Scan for the cell matching the given text and deliver its [X, Y] coordinate at center. 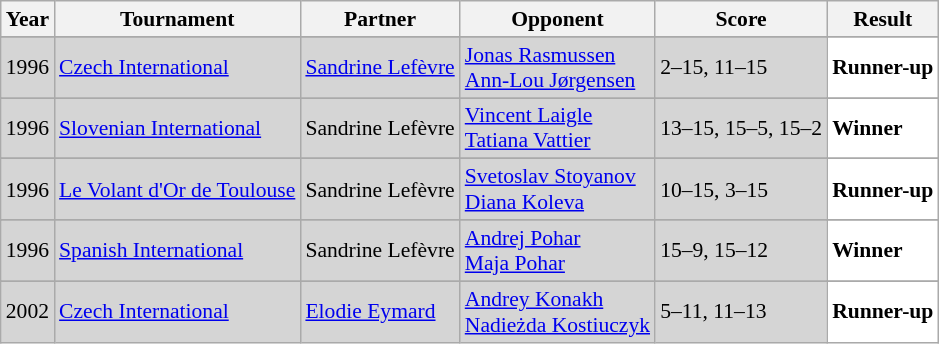
Jonas Rasmussen Ann-Lou Jørgensen [558, 68]
Result [882, 19]
Vincent Laigle Tatiana Vattier [558, 128]
Spanish International [177, 250]
Tournament [177, 19]
Elodie Eymard [380, 312]
Slovenian International [177, 128]
Score [741, 19]
Andrej Pohar Maja Pohar [558, 250]
5–11, 11–13 [741, 312]
Andrey Konakh Nadieżda Kostiuczyk [558, 312]
13–15, 15–5, 15–2 [741, 128]
10–15, 3–15 [741, 190]
2002 [28, 312]
Year [28, 19]
2–15, 11–15 [741, 68]
Partner [380, 19]
Le Volant d'Or de Toulouse [177, 190]
Opponent [558, 19]
Svetoslav Stoyanov Diana Koleva [558, 190]
15–9, 15–12 [741, 250]
